For the text-containing cell, return its midpoint in [x, y] coordinate format. 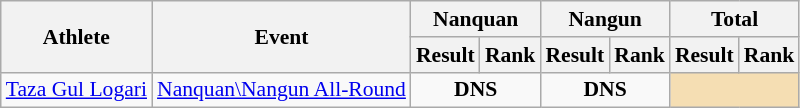
Nanquan\Nangun All-Round [282, 90]
Taza Gul Logari [76, 90]
Event [282, 36]
Nangun [604, 19]
Nanquan [476, 19]
Athlete [76, 36]
Total [734, 19]
